Search for the cell housing the specified text and yield its [X, Y] center coordinate. 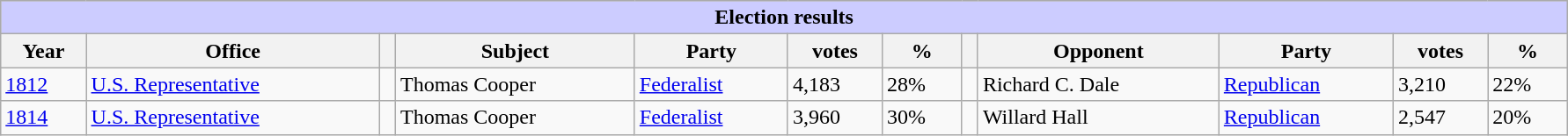
Office [232, 51]
Year [44, 51]
3,960 [834, 118]
Willard Hall [1098, 118]
2,547 [1441, 118]
30% [922, 118]
Election results [785, 18]
20% [1528, 118]
1812 [44, 84]
4,183 [834, 84]
22% [1528, 84]
Richard C. Dale [1098, 84]
1814 [44, 118]
Subject [515, 51]
28% [922, 84]
Opponent [1098, 51]
3,210 [1441, 84]
